Extract the [x, y] coordinate from the center of the cell holding the provided text.  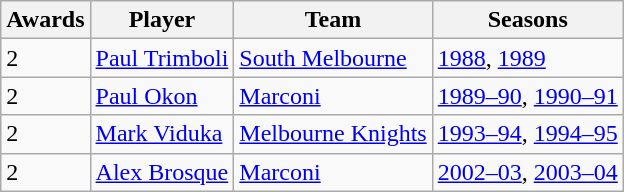
Paul Okon [162, 96]
Melbourne Knights [333, 134]
Team [333, 20]
Seasons [528, 20]
1988, 1989 [528, 58]
1989–90, 1990–91 [528, 96]
Alex Brosque [162, 172]
Mark Viduka [162, 134]
2002–03, 2003–04 [528, 172]
Paul Trimboli [162, 58]
1993–94, 1994–95 [528, 134]
South Melbourne [333, 58]
Awards [46, 20]
Player [162, 20]
